Scan for the cell matching the given text and deliver its (x, y) coordinate at center. 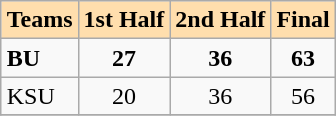
BU (40, 58)
27 (124, 58)
2nd Half (220, 20)
1st Half (124, 20)
Teams (40, 20)
Final (303, 20)
63 (303, 58)
20 (124, 96)
56 (303, 96)
KSU (40, 96)
